Scan for the cell matching the given text and deliver its [x, y] coordinate at center. 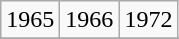
1966 [90, 20]
1965 [30, 20]
1972 [148, 20]
